Search for the cell housing the specified text and yield its [X, Y] center coordinate. 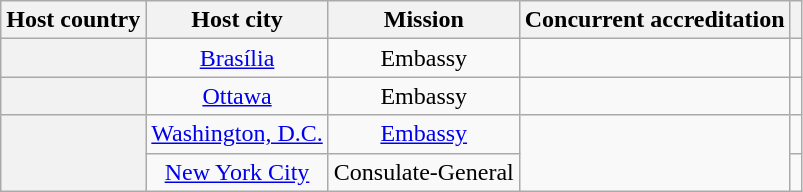
New York City [237, 172]
Ottawa [237, 96]
Concurrent accreditation [654, 20]
Consulate-General [424, 172]
Washington, D.C. [237, 134]
Host country [74, 20]
Brasília [237, 58]
Mission [424, 20]
Host city [237, 20]
